Return [x, y] of the center of cell containing provided text 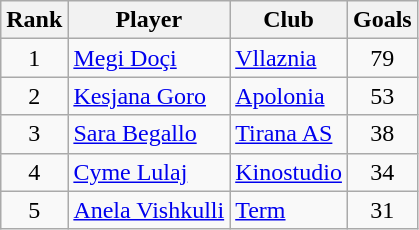
Club [289, 20]
Cyme Lulaj [149, 172]
34 [382, 172]
Megi Doçi [149, 58]
4 [34, 172]
38 [382, 134]
53 [382, 96]
Tirana AS [289, 134]
Rank [34, 20]
3 [34, 134]
5 [34, 210]
Vllaznia [289, 58]
Sara Begallo [149, 134]
31 [382, 210]
Kesjana Goro [149, 96]
Kinostudio [289, 172]
Apolonia [289, 96]
Goals [382, 20]
2 [34, 96]
Anela Vishkulli [149, 210]
79 [382, 58]
Player [149, 20]
1 [34, 58]
Term [289, 210]
